Pinpoint the cell where the given text exists, returning its [x, y] midpoint coordinate. 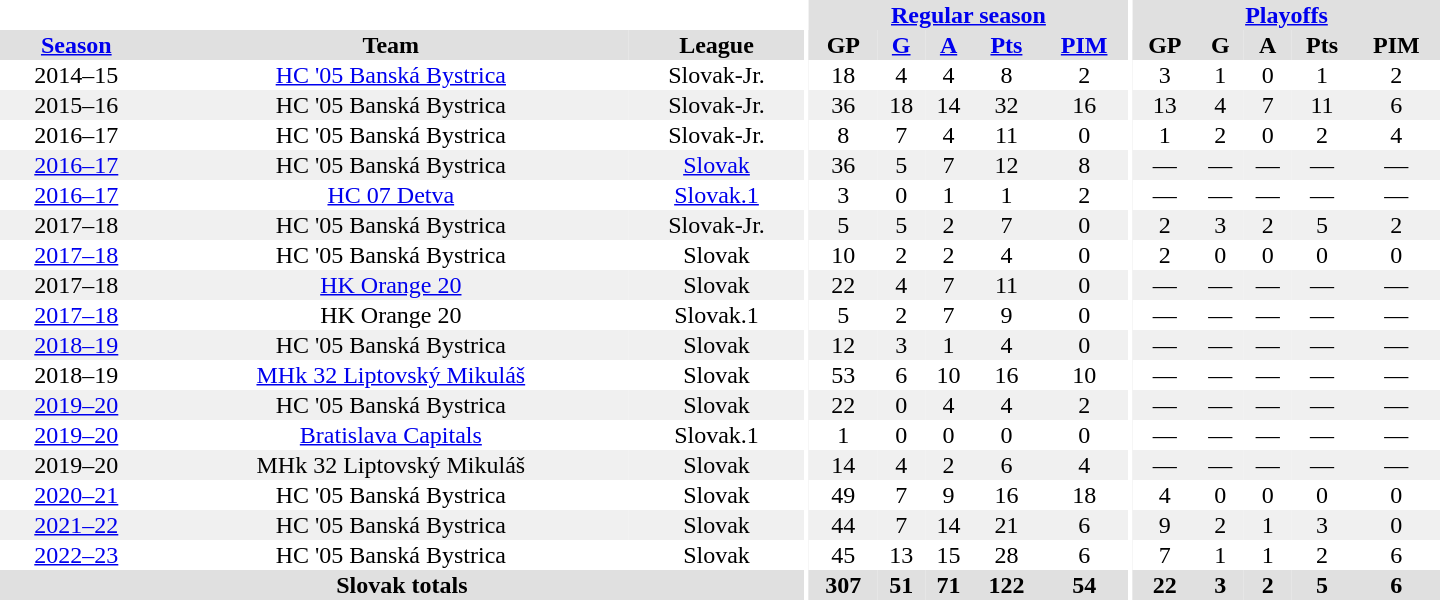
44 [843, 525]
49 [843, 495]
307 [843, 585]
League [716, 45]
2020–21 [76, 495]
2021–22 [76, 525]
51 [902, 585]
HC 07 Detva [392, 195]
45 [843, 555]
21 [1006, 525]
53 [843, 375]
2014–15 [76, 75]
Season [76, 45]
Regular season [968, 15]
54 [1084, 585]
71 [948, 585]
15 [948, 555]
2015–16 [76, 105]
Bratislava Capitals [392, 435]
32 [1006, 105]
28 [1006, 555]
122 [1006, 585]
Team [392, 45]
2022–23 [76, 555]
Slovak totals [402, 585]
Playoffs [1286, 15]
